From the cell containing the given text, extract its center point as (X, Y) coordinate. 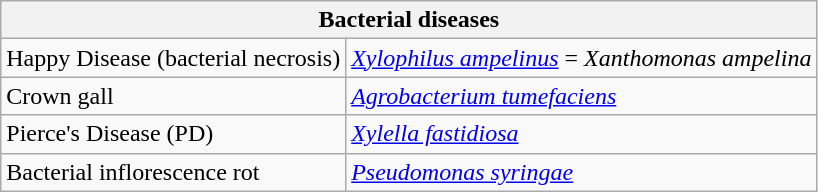
Pierce's Disease (PD) (174, 134)
Bacterial diseases (409, 20)
Pseudomonas syringae (582, 172)
Bacterial inflorescence rot (174, 172)
Agrobacterium tumefaciens (582, 96)
Xylophilus ampelinus = Xanthomonas ampelina (582, 58)
Crown gall (174, 96)
Happy Disease (bacterial necrosis) (174, 58)
Xylella fastidiosa (582, 134)
